Find where the given text appears and provide that cell's center as [x, y] coordinate. 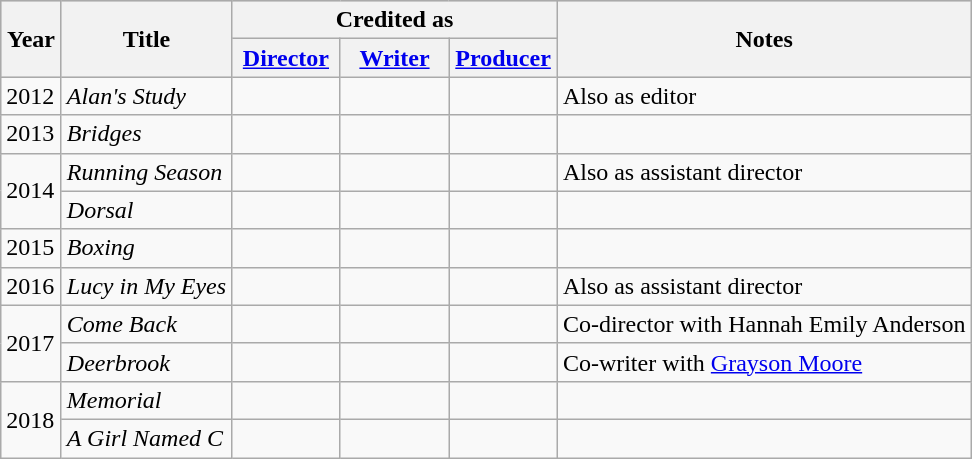
Director [286, 58]
Dorsal [146, 210]
2012 [32, 96]
Come Back [146, 324]
Co-writer with Grayson Moore [764, 362]
2013 [32, 134]
Deerbrook [146, 362]
2015 [32, 248]
Producer [504, 58]
Alan's Study [146, 96]
Writer [394, 58]
Boxing [146, 248]
Notes [764, 39]
Credited as [395, 20]
Memorial [146, 400]
Also as editor [764, 96]
Bridges [146, 134]
Lucy in My Eyes [146, 286]
2014 [32, 191]
A Girl Named C [146, 438]
Running Season [146, 172]
Co-director with Hannah Emily Anderson [764, 324]
2017 [32, 343]
2016 [32, 286]
Year [32, 39]
Title [146, 39]
2018 [32, 419]
